From the cell containing the given text, extract its center point as [X, Y] coordinate. 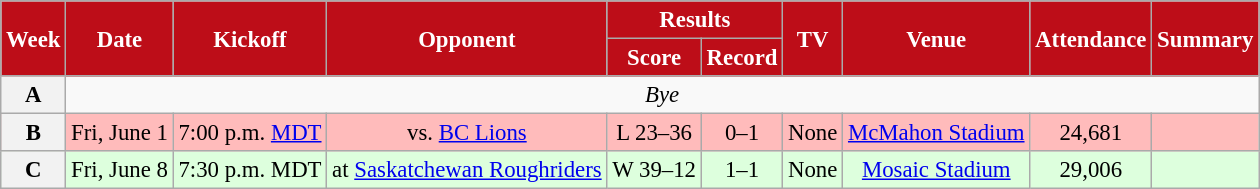
TV [813, 38]
Mosaic Stadium [936, 170]
A [34, 95]
Week [34, 38]
Attendance [1091, 38]
Fri, June 1 [120, 133]
C [34, 170]
7:30 p.m. MDT [250, 170]
Bye [662, 95]
Date [120, 38]
Venue [936, 38]
0–1 [742, 133]
1–1 [742, 170]
McMahon Stadium [936, 133]
Summary [1206, 38]
B [34, 133]
Results [695, 20]
vs. BC Lions [467, 133]
29,006 [1091, 170]
Score [654, 58]
L 23–36 [654, 133]
Record [742, 58]
Kickoff [250, 38]
Fri, June 8 [120, 170]
at Saskatchewan Roughriders [467, 170]
24,681 [1091, 133]
7:00 p.m. MDT [250, 133]
W 39–12 [654, 170]
Opponent [467, 38]
